Determine the [x, y] coordinate at the center of the cell enclosing the given text.  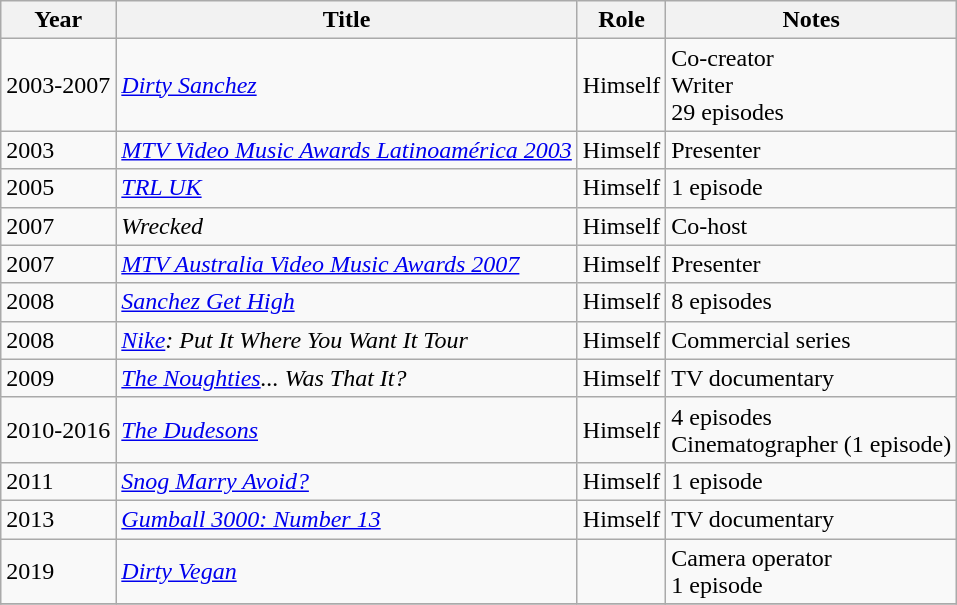
2013 [58, 519]
The Noughties... Was That It? [347, 378]
Dirty Sanchez [347, 85]
Role [621, 20]
Snog Marry Avoid? [347, 481]
Dirty Vegan [347, 570]
Notes [812, 20]
Co-creatorWriter29 episodes [812, 85]
Commercial series [812, 340]
2005 [58, 188]
2009 [58, 378]
2003 [58, 150]
TRL UK [347, 188]
Gumball 3000: Number 13 [347, 519]
2003-2007 [58, 85]
Nike: Put It Where You Want It Tour [347, 340]
Sanchez Get High [347, 302]
2011 [58, 481]
8 episodes [812, 302]
The Dudesons [347, 430]
Co-host [812, 226]
Wrecked [347, 226]
4 episodesCinematographer (1 episode) [812, 430]
Year [58, 20]
2019 [58, 570]
Camera operator1 episode [812, 570]
2010-2016 [58, 430]
Title [347, 20]
MTV Australia Video Music Awards 2007 [347, 264]
MTV Video Music Awards Latinoamérica 2003 [347, 150]
